Determine the (X, Y) coordinate at the center of the cell enclosing the given text.  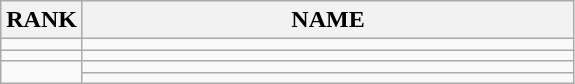
NAME (328, 20)
RANK (42, 20)
